Detect which cell encompasses the target text, then output its (x, y) center coordinate. 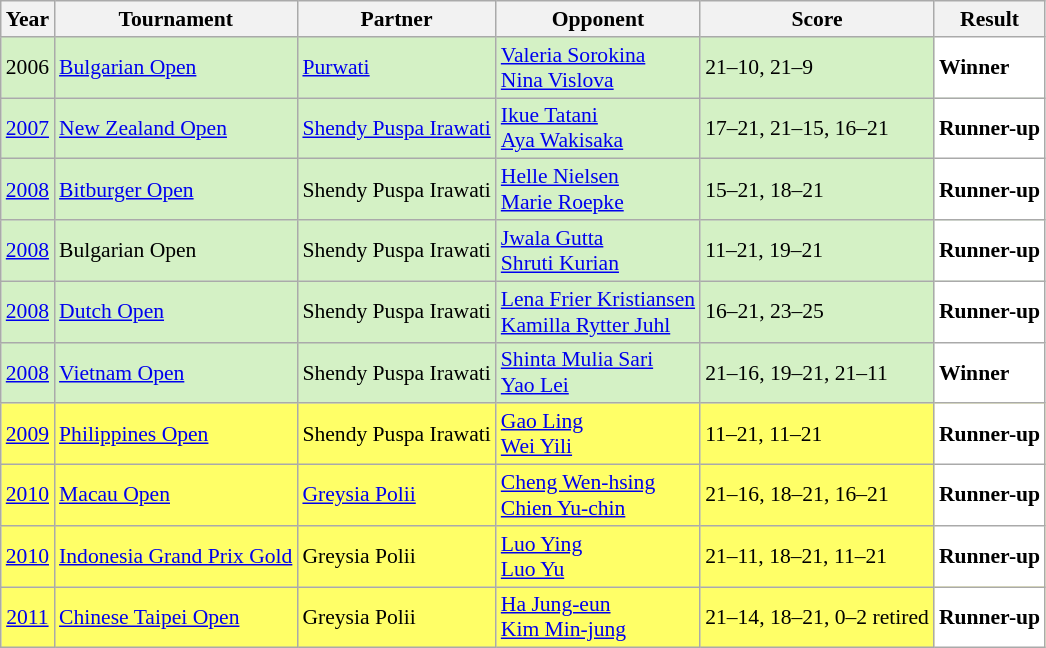
2007 (28, 128)
2006 (28, 68)
Year (28, 19)
Chinese Taipei Open (176, 618)
Jwala Gutta Shruti Kurian (598, 250)
Partner (396, 19)
Tournament (176, 19)
Shinta Mulia Sari Yao Lei (598, 372)
Ikue Tatani Aya Wakisaka (598, 128)
Macau Open (176, 496)
21–14, 18–21, 0–2 retired (817, 618)
Vietnam Open (176, 372)
Indonesia Grand Prix Gold (176, 556)
11–21, 19–21 (817, 250)
Opponent (598, 19)
Gao Ling Wei Yili (598, 434)
21–16, 19–21, 21–11 (817, 372)
Lena Frier Kristiansen Kamilla Rytter Juhl (598, 312)
Helle Nielsen Marie Roepke (598, 190)
New Zealand Open (176, 128)
15–21, 18–21 (817, 190)
Luo Ying Luo Yu (598, 556)
21–16, 18–21, 16–21 (817, 496)
Dutch Open (176, 312)
Bitburger Open (176, 190)
Result (990, 19)
17–21, 21–15, 16–21 (817, 128)
Ha Jung-eun Kim Min-jung (598, 618)
Score (817, 19)
16–21, 23–25 (817, 312)
Purwati (396, 68)
Philippines Open (176, 434)
11–21, 11–21 (817, 434)
21–11, 18–21, 11–21 (817, 556)
Valeria Sorokina Nina Vislova (598, 68)
21–10, 21–9 (817, 68)
2011 (28, 618)
2009 (28, 434)
Cheng Wen-hsing Chien Yu-chin (598, 496)
